Extract the [x, y] coordinate from the center of the cell holding the provided text.  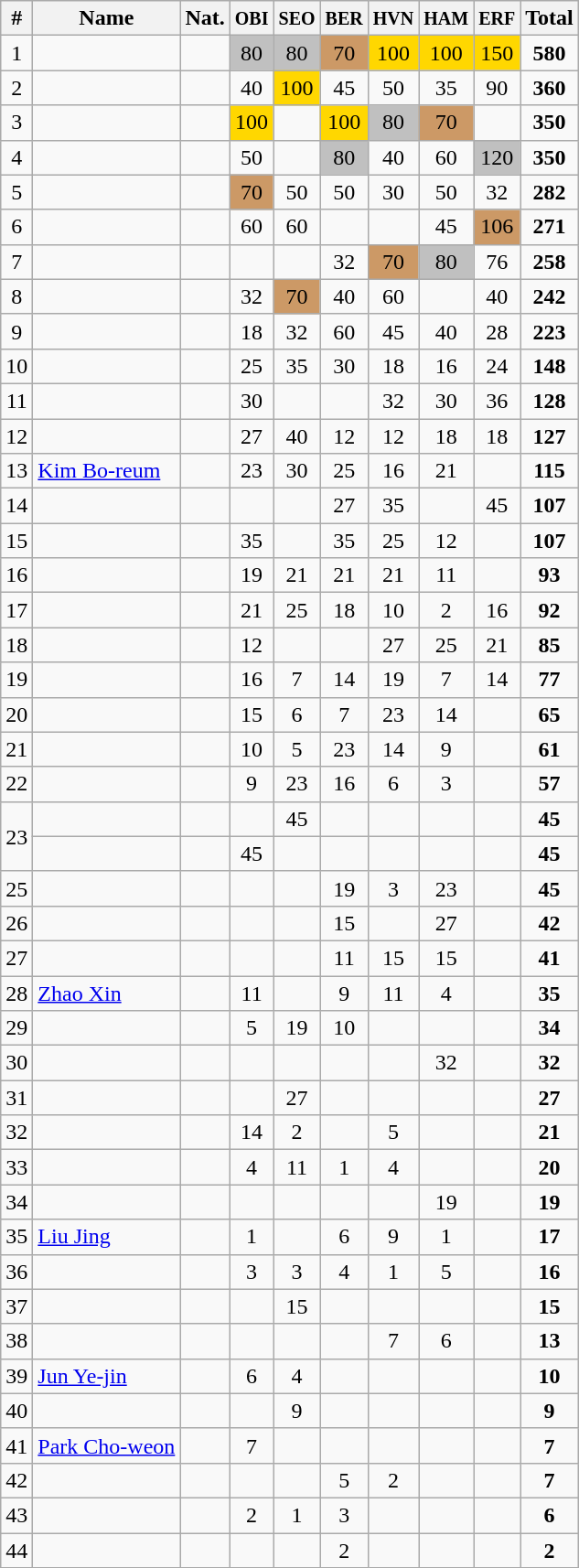
93 [550, 575]
22 [16, 784]
61 [550, 749]
37 [16, 1306]
Zhao Xin [106, 993]
39 [16, 1376]
65 [550, 714]
HAM [446, 18]
77 [550, 680]
ERF [498, 18]
8 [16, 296]
580 [550, 53]
242 [550, 296]
271 [550, 227]
57 [550, 784]
128 [550, 401]
HVN [393, 18]
SEO [296, 18]
# [16, 18]
115 [550, 471]
33 [16, 1167]
258 [550, 262]
BER [344, 18]
Liu Jing [106, 1237]
OBI [252, 18]
Name [106, 18]
148 [550, 366]
120 [498, 157]
31 [16, 1098]
360 [550, 88]
76 [498, 262]
29 [16, 1028]
26 [16, 923]
43 [16, 1515]
Nat. [205, 18]
150 [498, 53]
127 [550, 436]
44 [16, 1551]
38 [16, 1341]
106 [498, 227]
282 [550, 192]
85 [550, 645]
Park Cho-weon [106, 1445]
Kim Bo-reum [106, 471]
92 [550, 610]
90 [498, 88]
24 [498, 366]
Total [550, 18]
223 [550, 331]
Jun Ye-jin [106, 1376]
